Capture the cell that displays the provided text and extract its (X, Y) central coordinate. 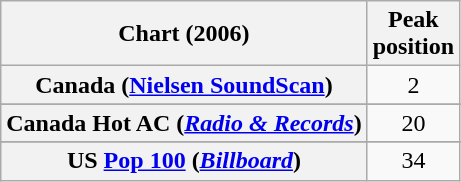
US Pop 100 (Billboard) (184, 161)
Canada (Nielsen SoundScan) (184, 85)
20 (413, 123)
2 (413, 85)
Chart (2006) (184, 34)
Canada Hot AC (Radio & Records) (184, 123)
34 (413, 161)
Peakposition (413, 34)
